Find where the given text appears and provide that cell's center as [X, Y] coordinate. 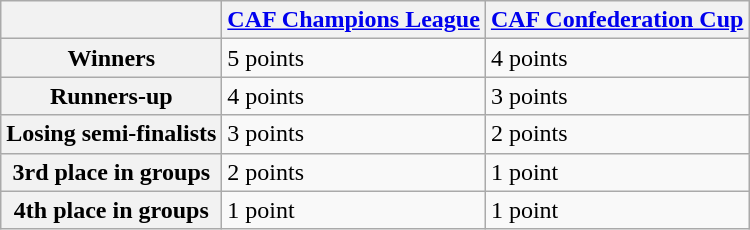
4th place in groups [112, 210]
CAF Champions League [354, 20]
Runners-up [112, 96]
3rd place in groups [112, 172]
5 points [354, 58]
Winners [112, 58]
CAF Confederation Cup [617, 20]
Losing semi-finalists [112, 134]
